For the text-containing cell, return its midpoint in [X, Y] coordinate format. 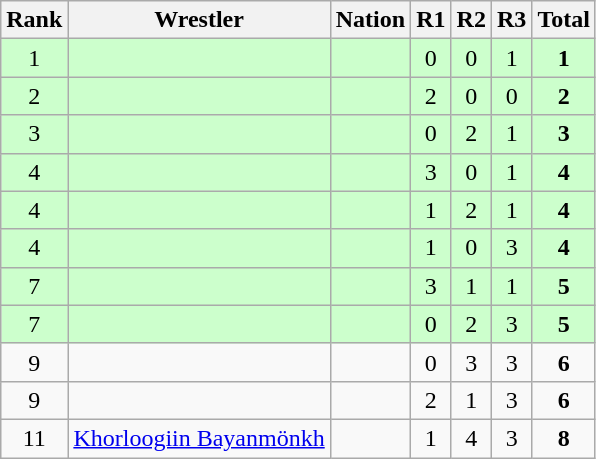
R2 [471, 20]
Wrestler [199, 20]
R1 [431, 20]
Rank [34, 20]
Nation [370, 20]
Khorloogiin Bayanmönkh [199, 438]
R3 [511, 20]
11 [34, 438]
8 [564, 438]
Total [564, 20]
